Detect which cell encompasses the target text, then output its (x, y) center coordinate. 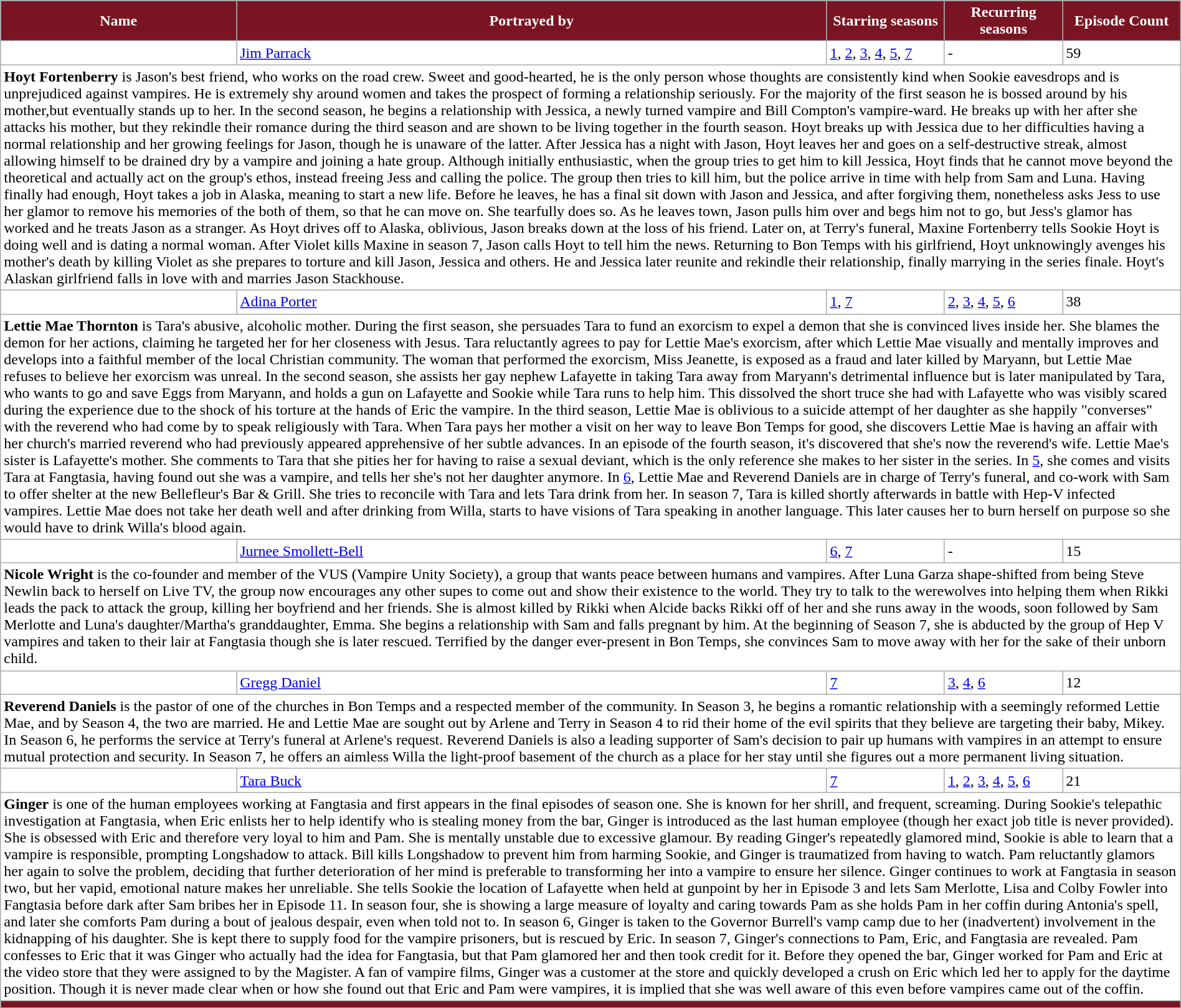
Episode Count (1121, 21)
38 (1121, 302)
Recurring seasons (1003, 21)
1, 7 (886, 302)
Jim Parrack (532, 53)
Tara Buck (532, 780)
12 (1121, 682)
21 (1121, 780)
Name (118, 21)
1, 2, 3, 4, 5, 6 (1003, 780)
15 (1121, 551)
6, 7 (886, 551)
Portrayed by (532, 21)
Jurnee Smollett-Bell (532, 551)
Adina Porter (532, 302)
Starring seasons (886, 21)
2, 3, 4, 5, 6 (1003, 302)
1, 2, 3, 4, 5, 7 (886, 53)
Gregg Daniel (532, 682)
59 (1121, 53)
3, 4, 6 (1003, 682)
